Determine the [X, Y] coordinate at the center of the cell enclosing the given text.  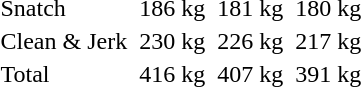
226 kg [250, 41]
230 kg [172, 41]
